Capture the cell that displays the provided text and extract its (X, Y) central coordinate. 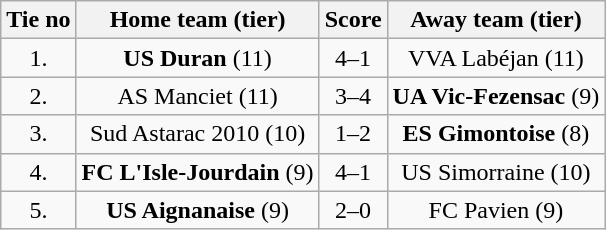
2. (38, 96)
Away team (tier) (496, 20)
Home team (tier) (198, 20)
4. (38, 172)
FC Pavien (9) (496, 210)
Tie no (38, 20)
5. (38, 210)
US Aignanaise (9) (198, 210)
Score (353, 20)
Sud Astarac 2010 (10) (198, 134)
1–2 (353, 134)
VVA Labéjan (11) (496, 58)
UA Vic-Fezensac (9) (496, 96)
3–4 (353, 96)
FC L'Isle-Jourdain (9) (198, 172)
2–0 (353, 210)
US Simorraine (10) (496, 172)
ES Gimontoise (8) (496, 134)
US Duran (11) (198, 58)
AS Manciet (11) (198, 96)
1. (38, 58)
3. (38, 134)
